Provide the (x, y) coordinate of the cell's center where the given text is located.  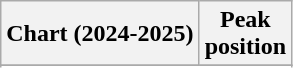
Chart (2024-2025) (100, 34)
Peakposition (245, 34)
